For the text-containing cell, return its midpoint in [x, y] coordinate format. 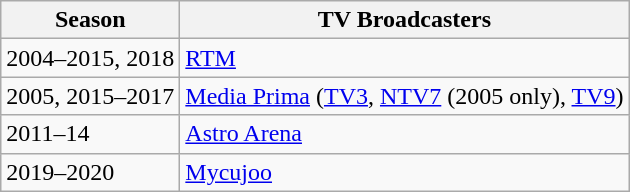
Mycujoo [404, 172]
2004–2015, 2018 [90, 58]
2019–2020 [90, 172]
TV Broadcasters [404, 20]
2011–14 [90, 134]
2005, 2015–2017 [90, 96]
Season [90, 20]
Media Prima (TV3, NTV7 (2005 only), TV9) [404, 96]
RTM [404, 58]
Astro Arena [404, 134]
